Search for the cell housing the specified text and yield its (x, y) center coordinate. 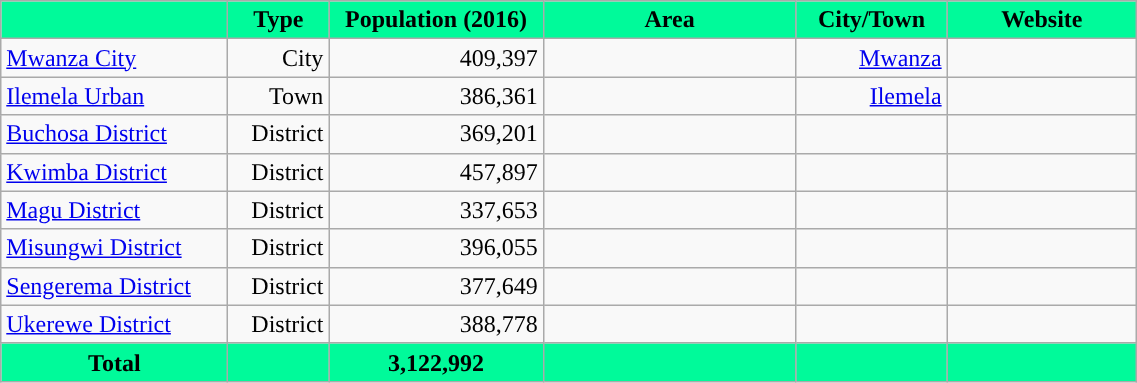
Ilemela Urban (114, 96)
Website (1042, 20)
386,361 (436, 96)
Buchosa District (114, 134)
Population (2016) (436, 20)
Ilemela (872, 96)
Area (669, 20)
Mwanza City (114, 58)
409,397 (436, 58)
Mwanza (872, 58)
337,653 (436, 210)
Magu District (114, 210)
Total (114, 362)
3,122,992 (436, 362)
377,649 (436, 286)
Type (278, 20)
Misungwi District (114, 248)
396,055 (436, 248)
City/Town (872, 20)
Town (278, 96)
Kwimba District (114, 172)
City (278, 58)
369,201 (436, 134)
Ukerewe District (114, 324)
Sengerema District (114, 286)
457,897 (436, 172)
388,778 (436, 324)
